From the cell containing the given text, extract its center point as (x, y) coordinate. 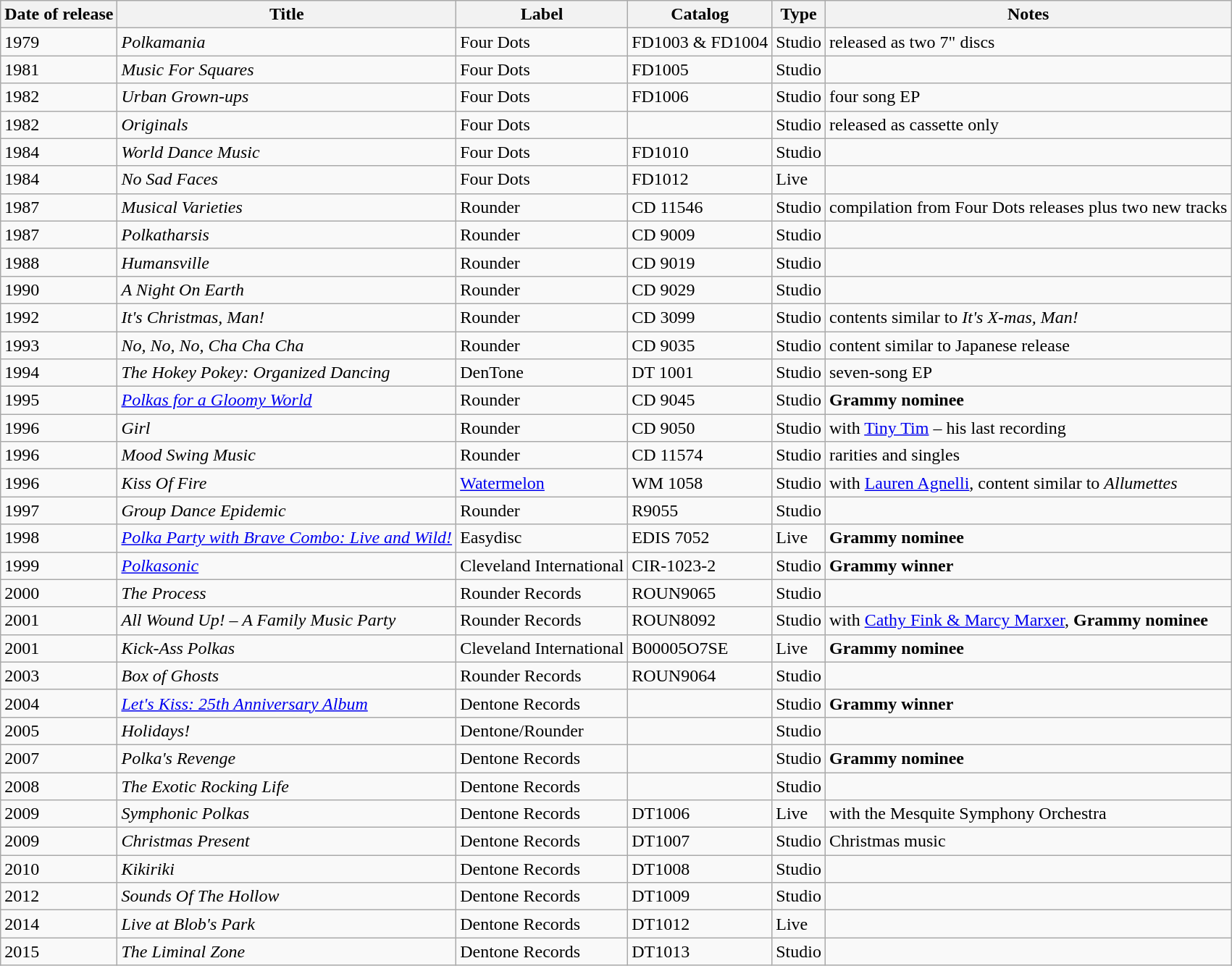
content similar to Japanese release (1028, 345)
Symphonic Polkas (287, 814)
DenTone (542, 373)
2005 (59, 731)
1995 (59, 400)
with Lauren Agnelli, content similar to Allumettes (1028, 483)
seven-song EP (1028, 373)
WM 1058 (700, 483)
The Process (287, 593)
Kiss Of Fire (287, 483)
Originals (287, 125)
DT1008 (700, 869)
DT1012 (700, 924)
Christmas Present (287, 841)
with Tiny Tim – his last recording (1028, 428)
R9055 (700, 511)
Box of Ghosts (287, 676)
Mood Swing Music (287, 455)
No Sad Faces (287, 180)
CD 3099 (700, 317)
FD1010 (700, 152)
CD 11574 (700, 455)
CD 9019 (700, 262)
four song EP (1028, 97)
Dentone/Rounder (542, 731)
2004 (59, 703)
EDIS 7052 (700, 538)
Notes (1028, 14)
Polkasonic (287, 566)
DT1009 (700, 896)
CD 9009 (700, 235)
Kick-Ass Polkas (287, 648)
CD 9035 (700, 345)
contents similar to It's X-mas, Man! (1028, 317)
with Cathy Fink & Marcy Marxer, Grammy nominee (1028, 621)
DT1013 (700, 952)
FD1003 & FD1004 (700, 42)
The Hokey Pokey: Organized Dancing (287, 373)
1997 (59, 511)
FD1005 (700, 70)
2003 (59, 676)
rarities and singles (1028, 455)
1990 (59, 290)
compilation from Four Dots releases plus two new tracks (1028, 207)
DT1006 (700, 814)
CIR-1023-2 (700, 566)
1994 (59, 373)
Music For Squares (287, 70)
ROUN9065 (700, 593)
2007 (59, 758)
Group Dance Epidemic (287, 511)
2008 (59, 786)
A Night On Earth (287, 290)
DT 1001 (700, 373)
with the Mesquite Symphony Orchestra (1028, 814)
released as two 7" discs (1028, 42)
CD 9029 (700, 290)
1979 (59, 42)
1988 (59, 262)
Girl (287, 428)
Label (542, 14)
CD 11546 (700, 207)
CD 9050 (700, 428)
2000 (59, 593)
The Liminal Zone (287, 952)
The Exotic Rocking Life (287, 786)
World Dance Music (287, 152)
2014 (59, 924)
CD 9045 (700, 400)
2015 (59, 952)
Sounds Of The Hollow (287, 896)
Polkas for a Gloomy World (287, 400)
Musical Varieties (287, 207)
DT1007 (700, 841)
1998 (59, 538)
released as cassette only (1028, 125)
Humansville (287, 262)
1992 (59, 317)
FD1012 (700, 180)
It's Christmas, Man! (287, 317)
1981 (59, 70)
Holidays! (287, 731)
Polka Party with Brave Combo: Live and Wild! (287, 538)
Type (799, 14)
2010 (59, 869)
ROUN8092 (700, 621)
No, No, No, Cha Cha Cha (287, 345)
ROUN9064 (700, 676)
Date of release (59, 14)
2012 (59, 896)
Polka's Revenge (287, 758)
1999 (59, 566)
All Wound Up! – A Family Music Party (287, 621)
Watermelon (542, 483)
Polkamania (287, 42)
Live at Blob's Park (287, 924)
Easydisc (542, 538)
FD1006 (700, 97)
Catalog (700, 14)
Title (287, 14)
Kikiriki (287, 869)
Urban Grown-ups (287, 97)
Christmas music (1028, 841)
Let's Kiss: 25th Anniversary Album (287, 703)
B00005O7SE (700, 648)
Polkatharsis (287, 235)
1993 (59, 345)
